Detect which cell encompasses the target text, then output its [X, Y] center coordinate. 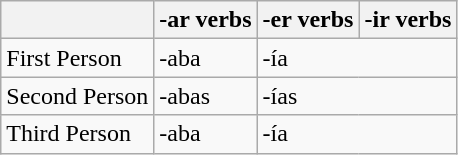
-ir verbs [408, 20]
-ías [357, 96]
First Person [78, 58]
Second Person [78, 96]
-er verbs [308, 20]
Third Person [78, 134]
-ar verbs [206, 20]
-abas [206, 96]
